Detect which cell encompasses the target text, then output its (x, y) center coordinate. 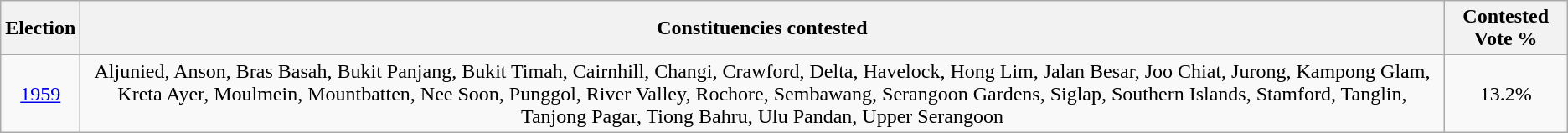
13.2% (1506, 94)
Constituencies contested (762, 28)
Election (40, 28)
Contested Vote % (1506, 28)
1959 (40, 94)
